Identify which cell holds the provided text, then report its (X, Y) central coordinate. 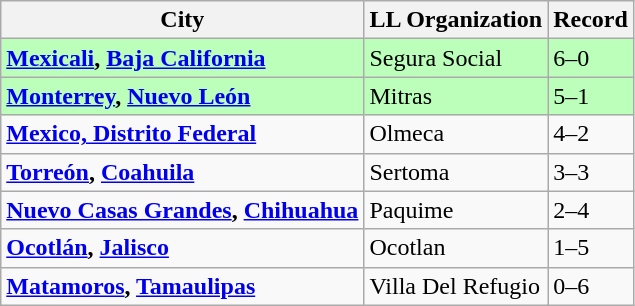
Sertoma (456, 172)
City (182, 20)
Monterrey, Nuevo León (182, 96)
0–6 (591, 286)
5–1 (591, 96)
1–5 (591, 248)
Record (591, 20)
Mexicali, Baja California (182, 58)
2–4 (591, 210)
Mexico, Distrito Federal (182, 134)
Paquime (456, 210)
Ocotlan (456, 248)
LL Organization (456, 20)
Matamoros, Tamaulipas (182, 286)
Mitras (456, 96)
Nuevo Casas Grandes, Chihuahua (182, 210)
Ocotlán, Jalisco (182, 248)
4–2 (591, 134)
Olmeca (456, 134)
Segura Social (456, 58)
Villa Del Refugio (456, 286)
Torreón, Coahuila (182, 172)
3–3 (591, 172)
6–0 (591, 58)
